Scan for the cell matching the given text and deliver its (x, y) coordinate at center. 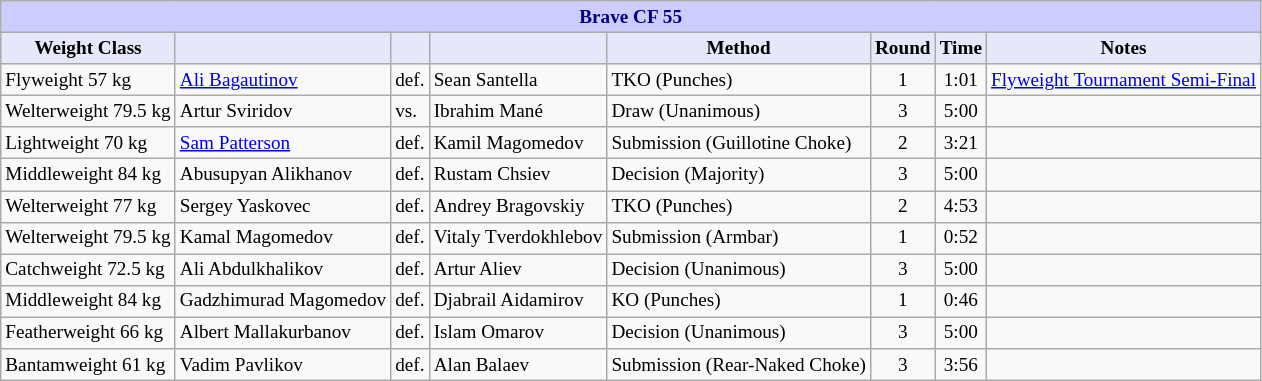
Sergey Yaskovec (282, 206)
Kamil Magomedov (518, 143)
1:01 (960, 80)
Flyweight Tournament Semi-Final (1124, 80)
Method (739, 48)
Draw (Unanimous) (739, 111)
Submission (Guillotine Choke) (739, 143)
Ali Abdulkhalikov (282, 270)
Featherweight 66 kg (88, 333)
Vitaly Tverdokhlebov (518, 238)
Artur Aliev (518, 270)
Rustam Chsiev (518, 175)
Alan Balaev (518, 365)
Ali Bagautinov (282, 80)
3:21 (960, 143)
Decision (Majority) (739, 175)
Islam Omarov (518, 333)
Brave CF 55 (631, 17)
Lightweight 70 kg (88, 143)
Time (960, 48)
KO (Punches) (739, 301)
Djabrail Aidamirov (518, 301)
Ibrahim Mané (518, 111)
Weight Class (88, 48)
Andrey Bragovskiy (518, 206)
Sean Santella (518, 80)
0:52 (960, 238)
Kamal Magomedov (282, 238)
Gadzhimurad Magomedov (282, 301)
vs. (410, 111)
4:53 (960, 206)
Submission (Armbar) (739, 238)
Vadim Pavlikov (282, 365)
3:56 (960, 365)
Submission (Rear-Naked Choke) (739, 365)
Flyweight 57 kg (88, 80)
Abusupyan Alikhanov (282, 175)
0:46 (960, 301)
Artur Sviridov (282, 111)
Welterweight 77 kg (88, 206)
Sam Patterson (282, 143)
Round (902, 48)
Notes (1124, 48)
Bantamweight 61 kg (88, 365)
Catchweight 72.5 kg (88, 270)
Albert Mallakurbanov (282, 333)
